Pinpoint the cell where the given text exists, returning its (X, Y) midpoint coordinate. 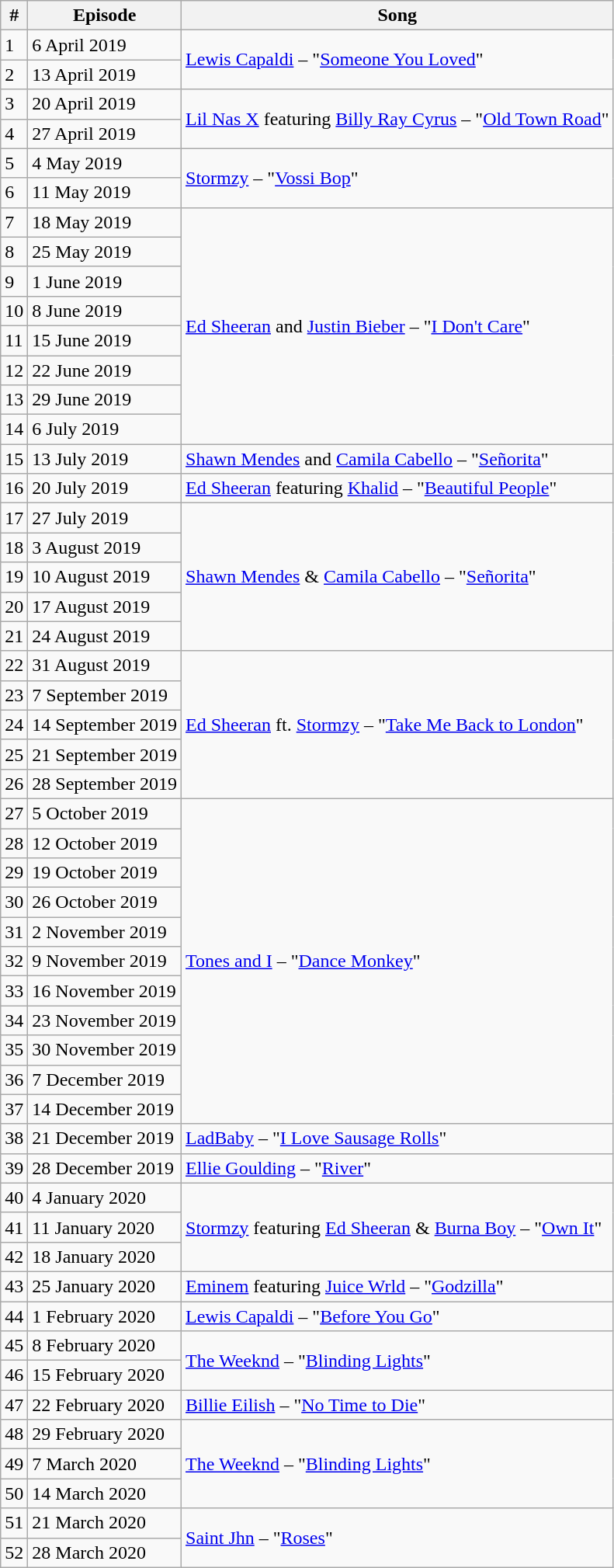
4 January 2020 (105, 1198)
28 September 2019 (105, 784)
42 (14, 1257)
19 October 2019 (105, 873)
23 November 2019 (105, 1020)
31 (14, 932)
39 (14, 1168)
21 (14, 636)
Lil Nas X featuring Billy Ray Cyrus – "Old Town Road" (397, 119)
40 (14, 1198)
20 July 2019 (105, 488)
9 November 2019 (105, 961)
18 (14, 548)
30 November 2019 (105, 1050)
33 (14, 991)
Ed Sheeran featuring Khalid – "Beautiful People" (397, 488)
Stormzy featuring Ed Sheeran & Burna Boy – "Own It" (397, 1227)
27 (14, 813)
28 (14, 843)
9 (14, 281)
27 July 2019 (105, 518)
13 (14, 400)
28 December 2019 (105, 1168)
4 (14, 134)
29 June 2019 (105, 400)
29 February 2020 (105, 1434)
37 (14, 1109)
Shawn Mendes and Camila Cabello – "Señorita" (397, 459)
Episode (105, 16)
1 June 2019 (105, 281)
26 (14, 784)
18 May 2019 (105, 222)
26 October 2019 (105, 902)
LadBaby – "I Love Sausage Rolls" (397, 1139)
14 September 2019 (105, 725)
16 (14, 488)
Song (397, 16)
51 (14, 1523)
15 June 2019 (105, 340)
Lewis Capaldi – "Before You Go" (397, 1316)
6 April 2019 (105, 45)
7 September 2019 (105, 695)
27 April 2019 (105, 134)
12 October 2019 (105, 843)
13 July 2019 (105, 459)
47 (14, 1405)
41 (14, 1227)
7 March 2020 (105, 1464)
28 March 2020 (105, 1552)
5 October 2019 (105, 813)
17 (14, 518)
Stormzy – "Vossi Bop" (397, 178)
22 (14, 666)
29 (14, 873)
35 (14, 1050)
49 (14, 1464)
25 (14, 754)
7 December 2019 (105, 1080)
11 May 2019 (105, 193)
7 (14, 222)
16 November 2019 (105, 991)
50 (14, 1493)
8 February 2020 (105, 1346)
21 December 2019 (105, 1139)
5 (14, 163)
Ed Sheeran and Justin Bieber – "I Don't Care" (397, 325)
8 June 2019 (105, 311)
Shawn Mendes & Camila Cabello – "Señorita" (397, 577)
6 July 2019 (105, 429)
1 February 2020 (105, 1316)
18 January 2020 (105, 1257)
43 (14, 1286)
21 September 2019 (105, 754)
11 (14, 340)
20 April 2019 (105, 104)
21 March 2020 (105, 1523)
24 (14, 725)
2 (14, 75)
Tones and I – "Dance Monkey" (397, 961)
36 (14, 1080)
31 August 2019 (105, 666)
17 August 2019 (105, 607)
24 August 2019 (105, 636)
48 (14, 1434)
10 (14, 311)
# (14, 16)
Ed Sheeran ft. Stormzy – "Take Me Back to London" (397, 725)
38 (14, 1139)
3 August 2019 (105, 548)
1 (14, 45)
19 (14, 577)
14 (14, 429)
32 (14, 961)
34 (14, 1020)
6 (14, 193)
22 June 2019 (105, 370)
14 December 2019 (105, 1109)
23 (14, 695)
14 March 2020 (105, 1493)
Ellie Goulding – "River" (397, 1168)
11 January 2020 (105, 1227)
46 (14, 1375)
2 November 2019 (105, 932)
Lewis Capaldi – "Someone You Loved" (397, 60)
44 (14, 1316)
20 (14, 607)
3 (14, 104)
Eminem featuring Juice Wrld – "Godzilla" (397, 1286)
30 (14, 902)
12 (14, 370)
25 January 2020 (105, 1286)
4 May 2019 (105, 163)
10 August 2019 (105, 577)
25 May 2019 (105, 252)
13 April 2019 (105, 75)
Billie Eilish – "No Time to Die" (397, 1405)
22 February 2020 (105, 1405)
Saint Jhn – "Roses" (397, 1538)
15 (14, 459)
8 (14, 252)
52 (14, 1552)
45 (14, 1346)
15 February 2020 (105, 1375)
